Determine the [x, y] coordinate at the center of the cell enclosing the given text.  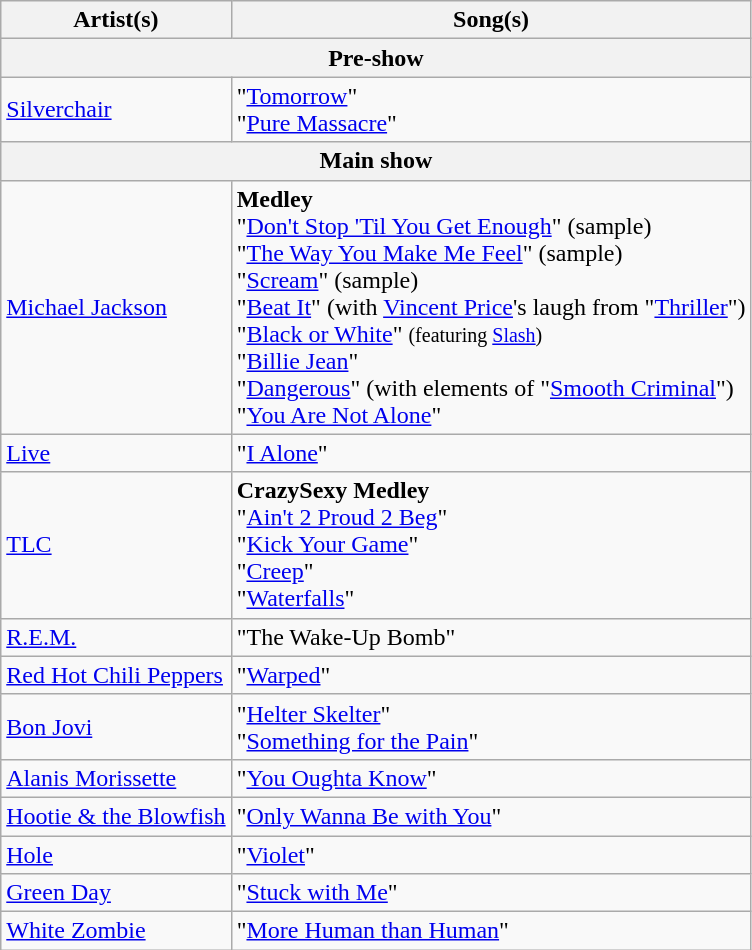
Main show [376, 161]
White Zombie [116, 931]
Song(s) [491, 20]
Silverchair [116, 110]
"You Oughta Know" [491, 778]
Artist(s) [116, 20]
Green Day [116, 893]
Live [116, 453]
R.E.M. [116, 637]
Red Hot Chili Peppers [116, 675]
Hole [116, 855]
TLC [116, 545]
"Warped" [491, 675]
"I Alone" [491, 453]
"More Human than Human" [491, 931]
"Only Wanna Be with You" [491, 816]
"Helter Skelter""Something for the Pain" [491, 726]
"Tomorrow" "Pure Massacre" [491, 110]
Alanis Morissette [116, 778]
CrazySexy Medley"Ain't 2 Proud 2 Beg""Kick Your Game""Creep""Waterfalls" [491, 545]
Pre-show [376, 58]
Hootie & the Blowfish [116, 816]
"Stuck with Me" [491, 893]
"The Wake-Up Bomb" [491, 637]
Michael Jackson [116, 307]
"Violet" [491, 855]
Bon Jovi [116, 726]
